Extract the (X, Y) coordinate from the center of the cell holding the provided text.  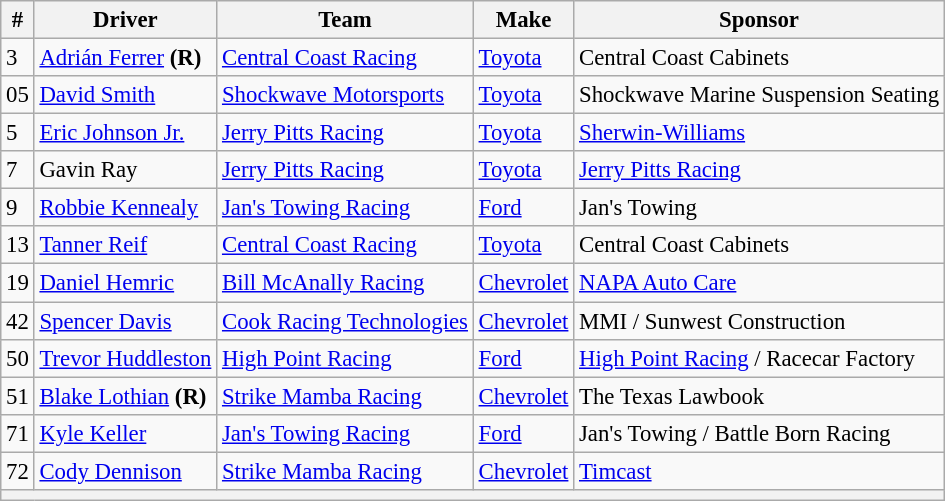
High Point Racing / Racecar Factory (760, 358)
9 (18, 208)
Spencer Davis (126, 321)
High Point Racing (346, 358)
Adrián Ferrer (R) (126, 58)
50 (18, 358)
5 (18, 133)
Sponsor (760, 20)
05 (18, 95)
Cook Racing Technologies (346, 321)
Cody Dennison (126, 471)
Robbie Kennealy (126, 208)
Jan's Towing (760, 208)
Make (523, 20)
Driver (126, 20)
Timcast (760, 471)
Trevor Huddleston (126, 358)
72 (18, 471)
Kyle Keller (126, 433)
Jan's Towing / Battle Born Racing (760, 433)
3 (18, 58)
7 (18, 170)
Daniel Hemric (126, 283)
NAPA Auto Care (760, 283)
Eric Johnson Jr. (126, 133)
# (18, 20)
Team (346, 20)
19 (18, 283)
42 (18, 321)
David Smith (126, 95)
13 (18, 245)
Sherwin-Williams (760, 133)
Shockwave Marine Suspension Seating (760, 95)
MMI / Sunwest Construction (760, 321)
71 (18, 433)
Bill McAnally Racing (346, 283)
Tanner Reif (126, 245)
Gavin Ray (126, 170)
Blake Lothian (R) (126, 396)
The Texas Lawbook (760, 396)
Shockwave Motorsports (346, 95)
51 (18, 396)
